Determine the (x, y) coordinate at the center of the cell enclosing the given text.  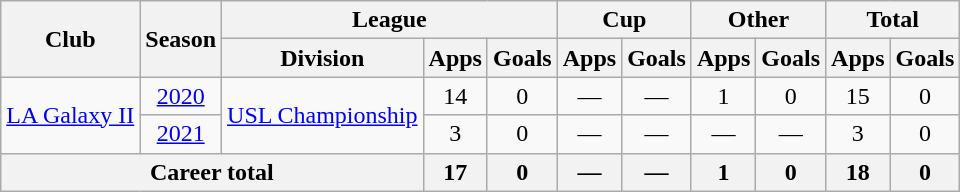
League (390, 20)
17 (455, 172)
Club (70, 39)
2020 (181, 96)
2021 (181, 134)
Career total (212, 172)
Total (893, 20)
14 (455, 96)
LA Galaxy II (70, 115)
Season (181, 39)
Other (758, 20)
Division (323, 58)
18 (858, 172)
15 (858, 96)
USL Championship (323, 115)
Cup (624, 20)
